Capture the cell that displays the provided text and extract its [x, y] central coordinate. 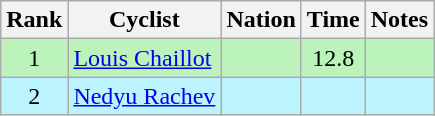
Rank [34, 20]
Nedyu Rachev [144, 96]
Nation [261, 20]
1 [34, 58]
Time [333, 20]
12.8 [333, 58]
Cyclist [144, 20]
Louis Chaillot [144, 58]
Notes [399, 20]
2 [34, 96]
